For the text-containing cell, return its midpoint in (x, y) coordinate format. 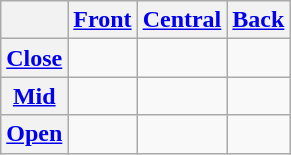
Close (34, 58)
Central (182, 20)
Mid (34, 96)
Back (258, 20)
Open (34, 134)
Front (102, 20)
